Scan for the cell matching the given text and deliver its [x, y] coordinate at center. 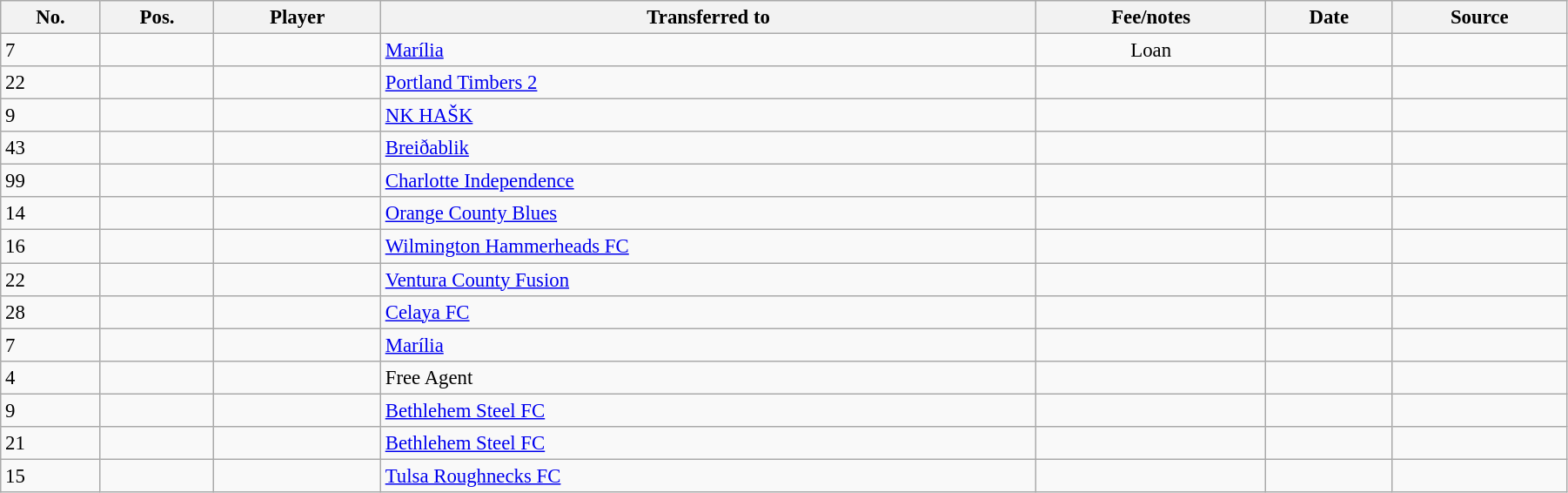
Pos. [157, 17]
Loan [1151, 51]
15 [50, 476]
NK HAŠK [708, 116]
Celaya FC [708, 312]
Source [1479, 17]
Wilmington Hammerheads FC [708, 246]
Portland Timbers 2 [708, 83]
Date [1330, 17]
Transferred to [708, 17]
Fee/notes [1151, 17]
Tulsa Roughnecks FC [708, 476]
Orange County Blues [708, 213]
Ventura County Fusion [708, 280]
Player [298, 17]
Charlotte Independence [708, 181]
Free Agent [708, 377]
28 [50, 312]
Breiðablik [708, 148]
99 [50, 181]
4 [50, 377]
16 [50, 246]
No. [50, 17]
14 [50, 213]
43 [50, 148]
21 [50, 443]
